Return (x, y) of the center of cell containing provided text 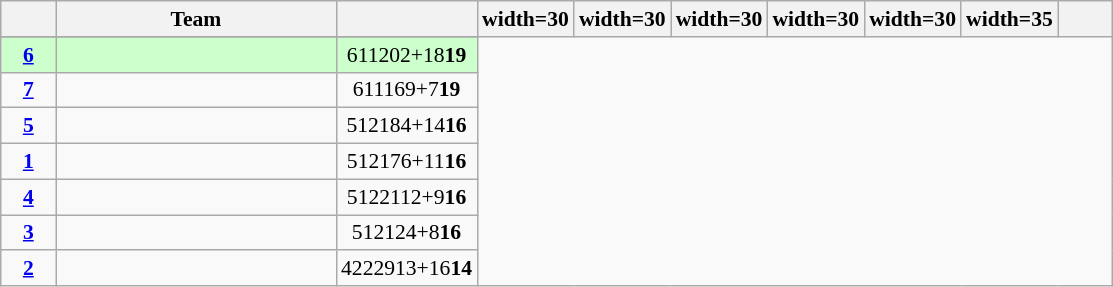
5 (28, 126)
3 (28, 233)
7 (28, 90)
1 (28, 162)
512184+1416 (406, 126)
611202+1819 (406, 55)
512176+1116 (406, 162)
6 (28, 55)
width=35 (1010, 19)
512124+816 (406, 233)
4222913+1614 (406, 269)
2 (28, 269)
4 (28, 197)
Team (196, 19)
611169+719 (406, 90)
5122112+916 (406, 197)
